From the cell containing the given text, extract its center point as (X, Y) coordinate. 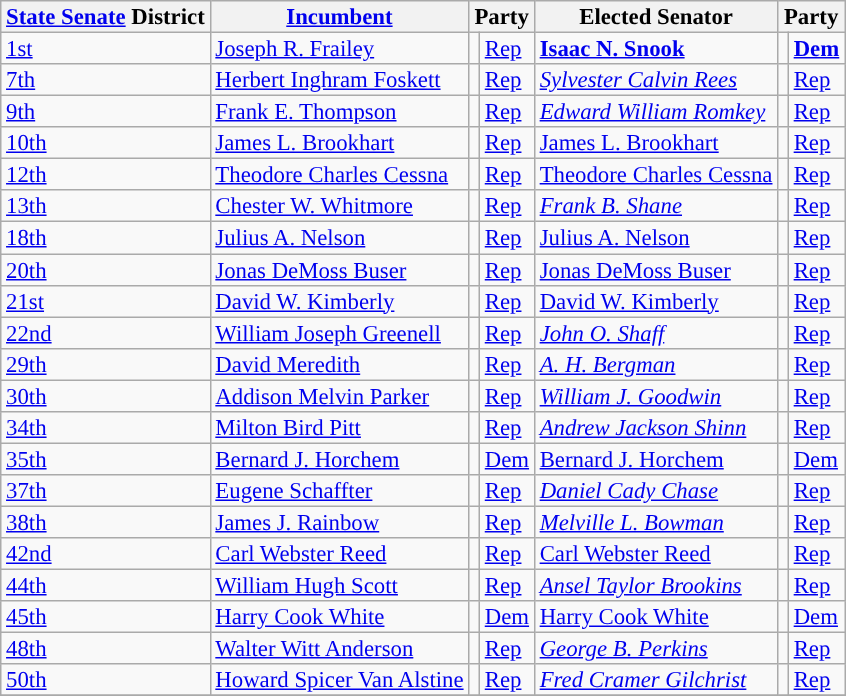
20th (106, 270)
30th (106, 396)
William J. Goodwin (656, 396)
Andrew Jackson Shinn (656, 428)
Walter Witt Anderson (340, 649)
Joseph R. Frailey (340, 49)
George B. Perkins (656, 649)
12th (106, 175)
A. H. Bergman (656, 364)
13th (106, 206)
29th (106, 364)
Chester W. Whitmore (340, 206)
48th (106, 649)
Fred Cramer Gilchrist (656, 680)
Frank E. Thompson (340, 112)
42nd (106, 554)
Daniel Cady Chase (656, 491)
Herbert Inghram Foskett (340, 80)
Eugene Schaffter (340, 491)
Ansel Taylor Brookins (656, 586)
38th (106, 522)
Edward William Romkey (656, 112)
21st (106, 301)
18th (106, 238)
44th (106, 586)
Incumbent (340, 17)
David Meredith (340, 364)
50th (106, 680)
Elected Senator (656, 17)
James J. Rainbow (340, 522)
William Hugh Scott (340, 586)
Isaac N. Snook (656, 49)
45th (106, 617)
37th (106, 491)
9th (106, 112)
10th (106, 143)
7th (106, 80)
34th (106, 428)
Melville L. Bowman (656, 522)
John O. Shaff (656, 333)
State Senate District (106, 17)
William Joseph Greenell (340, 333)
Frank B. Shane (656, 206)
Milton Bird Pitt (340, 428)
Addison Melvin Parker (340, 396)
Sylvester Calvin Rees (656, 80)
1st (106, 49)
Howard Spicer Van Alstine (340, 680)
22nd (106, 333)
35th (106, 459)
